Locate the cell with the specified text and output its (x, y) center coordinate. 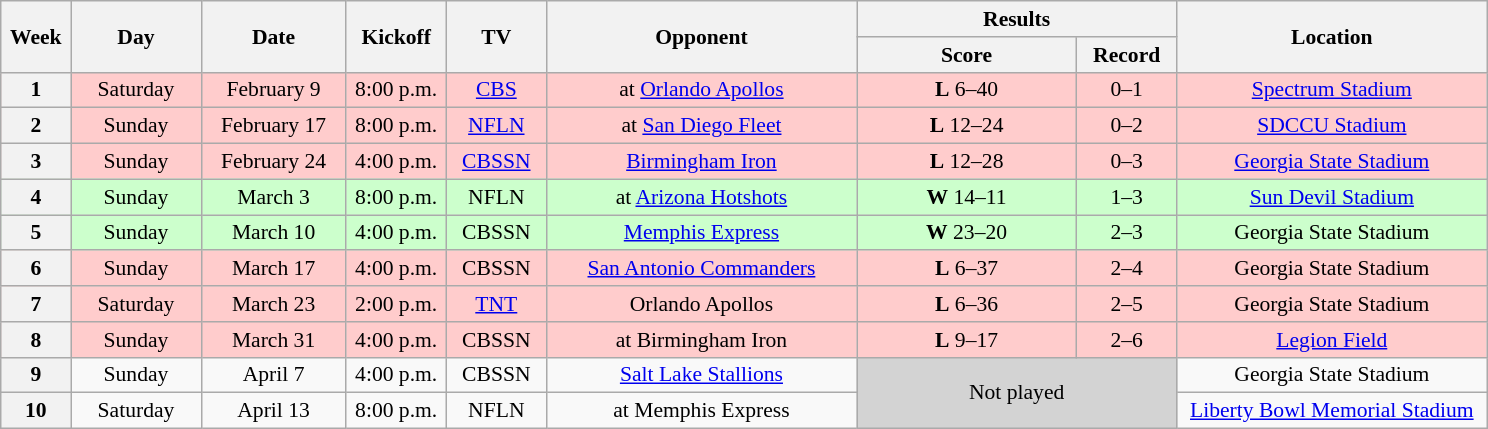
1 (36, 90)
2–5 (1127, 304)
at San Diego Fleet (701, 126)
Memphis Express (701, 233)
April 13 (274, 411)
W 23–20 (966, 233)
7 (36, 304)
March 31 (274, 340)
9 (36, 375)
0–2 (1127, 126)
February 17 (274, 126)
TNT (496, 304)
Record (1127, 55)
at Memphis Express (701, 411)
Location (1332, 36)
at Orlando Apollos (701, 90)
TV (496, 36)
at Birmingham Iron (701, 340)
Results (1016, 19)
February 9 (274, 90)
March 10 (274, 233)
L 9–17 (966, 340)
0–3 (1127, 162)
Week (36, 36)
March 17 (274, 269)
Not played (1016, 392)
Salt Lake Stallions (701, 375)
Date (274, 36)
5 (36, 233)
0–1 (1127, 90)
L 12–24 (966, 126)
March 3 (274, 197)
8 (36, 340)
10 (36, 411)
Sun Devil Stadium (1332, 197)
W 14–11 (966, 197)
Score (966, 55)
Birmingham Iron (701, 162)
L 6–37 (966, 269)
L 12–28 (966, 162)
4 (36, 197)
2–6 (1127, 340)
Legion Field (1332, 340)
Spectrum Stadium (1332, 90)
Day (136, 36)
at Arizona Hotshots (701, 197)
Kickoff (396, 36)
San Antonio Commanders (701, 269)
2 (36, 126)
2–4 (1127, 269)
CBS (496, 90)
Opponent (701, 36)
2:00 p.m. (396, 304)
L 6–40 (966, 90)
2–3 (1127, 233)
Liberty Bowl Memorial Stadium (1332, 411)
February 24 (274, 162)
April 7 (274, 375)
6 (36, 269)
SDCCU Stadium (1332, 126)
March 23 (274, 304)
1–3 (1127, 197)
Orlando Apollos (701, 304)
3 (36, 162)
L 6–36 (966, 304)
